Provide the [x, y] coordinate of the cell's center where the given text is located.  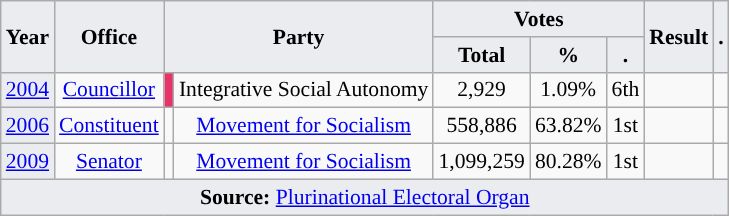
558,886 [481, 126]
% [568, 55]
2009 [28, 162]
Senator [109, 162]
Votes [538, 19]
80.28% [568, 162]
Total [481, 55]
Constituent [109, 126]
Integrative Social Autonomy [304, 90]
Result [678, 36]
Year [28, 36]
Councillor [109, 90]
2006 [28, 126]
6th [626, 90]
63.82% [568, 126]
1.09% [568, 90]
2004 [28, 90]
Office [109, 36]
1,099,259 [481, 162]
2,929 [481, 90]
Source: Plurinational Electoral Organ [365, 197]
Party [299, 36]
